Identify which cell holds the provided text, then report its (X, Y) central coordinate. 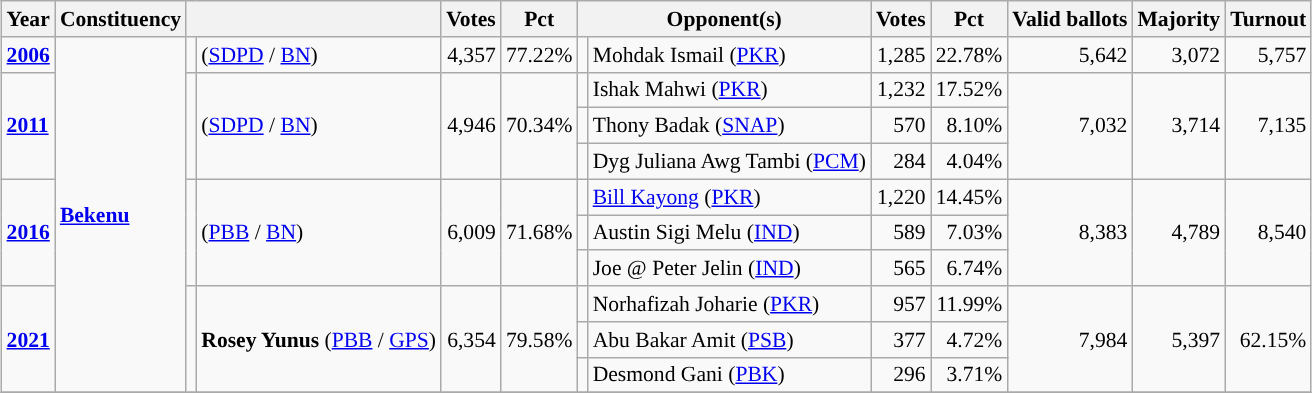
7,984 (1070, 340)
17.52% (970, 90)
5,397 (1178, 340)
Desmond Gani (PBK) (730, 375)
7,135 (1268, 126)
62.15% (1268, 340)
1,285 (901, 54)
Year (28, 19)
Norhafizah Joharie (PKR) (730, 304)
8,540 (1268, 232)
4.04% (970, 161)
1,232 (901, 90)
70.34% (540, 126)
Bill Kayong (PKR) (730, 197)
2016 (28, 232)
Dyg Juliana Awg Tambi (PCM) (730, 161)
589 (901, 232)
1,220 (901, 197)
71.68% (540, 232)
6,354 (471, 340)
Joe @ Peter Jelin (IND) (730, 268)
7,032 (1070, 126)
(PBB / BN) (318, 232)
Austin Sigi Melu (IND) (730, 232)
3,072 (1178, 54)
8.10% (970, 126)
565 (901, 268)
14.45% (970, 197)
Ishak Mahwi (PKR) (730, 90)
11.99% (970, 304)
Bekenu (120, 214)
22.78% (970, 54)
Constituency (120, 19)
5,642 (1070, 54)
377 (901, 339)
2006 (28, 54)
4.72% (970, 339)
6.74% (970, 268)
77.22% (540, 54)
3.71% (970, 375)
4,946 (471, 126)
4,789 (1178, 232)
6,009 (471, 232)
7.03% (970, 232)
Thony Badak (SNAP) (730, 126)
Turnout (1268, 19)
2021 (28, 340)
4,357 (471, 54)
Majority (1178, 19)
Abu Bakar Amit (PSB) (730, 339)
296 (901, 375)
284 (901, 161)
Opponent(s) (724, 19)
570 (901, 126)
Valid ballots (1070, 19)
2011 (28, 126)
Mohdak Ismail (PKR) (730, 54)
5,757 (1268, 54)
79.58% (540, 340)
Rosey Yunus (PBB / GPS) (318, 340)
3,714 (1178, 126)
957 (901, 304)
8,383 (1070, 232)
